Return [X, Y] of the center of cell containing provided text 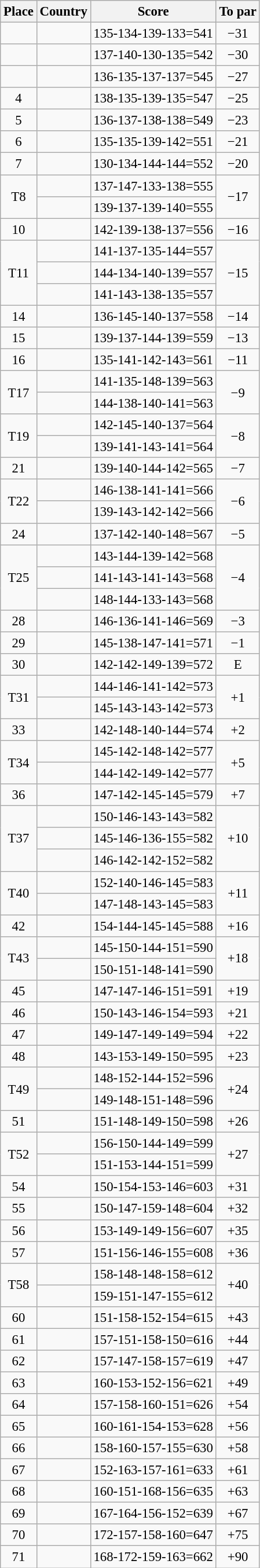
145-143-143-142=573 [153, 708]
T8 [19, 197]
+44 [237, 1339]
139-141-143-141=564 [153, 447]
137-147-133-138=555 [153, 186]
−21 [237, 142]
138-135-139-135=547 [153, 98]
151-148-149-150=598 [153, 1122]
+16 [237, 926]
−25 [237, 98]
48 [19, 1056]
149-147-149-149=594 [153, 1035]
66 [19, 1448]
145-150-144-151=590 [153, 947]
150-147-159-148=604 [153, 1209]
T19 [19, 435]
+40 [237, 1284]
+31 [237, 1187]
145-138-147-141=571 [153, 643]
+32 [237, 1209]
139-137-144-139=559 [153, 338]
65 [19, 1427]
137-142-140-148=567 [153, 534]
141-143-138-135=557 [153, 295]
160-151-168-156=635 [153, 1492]
36 [19, 795]
56 [19, 1230]
+5 [237, 762]
−9 [237, 393]
47 [19, 1035]
24 [19, 534]
151-158-152-154=615 [153, 1318]
141-143-141-143=568 [153, 577]
Place [19, 12]
141-137-135-144=557 [153, 251]
71 [19, 1557]
151-156-146-155=608 [153, 1252]
150-146-143-143=582 [153, 817]
−11 [237, 360]
145-142-148-142=577 [153, 752]
−17 [237, 197]
−31 [237, 34]
150-154-153-146=603 [153, 1187]
146-136-141-146=569 [153, 621]
+67 [237, 1514]
−3 [237, 621]
−4 [237, 578]
To par [237, 12]
10 [19, 229]
−13 [237, 338]
16 [19, 360]
57 [19, 1252]
+22 [237, 1035]
+24 [237, 1089]
+19 [237, 991]
63 [19, 1383]
160-161-154-153=628 [153, 1427]
T31 [19, 697]
168-172-159-163=662 [153, 1557]
+7 [237, 795]
−8 [237, 435]
144-146-141-142=573 [153, 686]
151-153-144-151=599 [153, 1165]
147-147-146-151=591 [153, 991]
42 [19, 926]
139-137-139-140=555 [153, 207]
137-140-130-135=542 [153, 55]
+2 [237, 730]
15 [19, 338]
+11 [237, 893]
+58 [237, 1448]
28 [19, 621]
150-143-146-154=593 [153, 1013]
67 [19, 1470]
T22 [19, 501]
E [237, 665]
−20 [237, 164]
157-147-158-157=619 [153, 1361]
T37 [19, 838]
T11 [19, 272]
64 [19, 1405]
−5 [237, 534]
68 [19, 1492]
+10 [237, 838]
+36 [237, 1252]
+1 [237, 697]
147-148-143-145=583 [153, 904]
Score [153, 12]
−27 [237, 77]
70 [19, 1535]
146-142-142-152=582 [153, 860]
21 [19, 468]
51 [19, 1122]
−1 [237, 643]
55 [19, 1209]
+90 [237, 1557]
−23 [237, 120]
149-148-151-148=596 [153, 1100]
7 [19, 164]
+47 [237, 1361]
−6 [237, 501]
+18 [237, 958]
+75 [237, 1535]
152-163-157-161=633 [153, 1470]
+35 [237, 1230]
154-144-145-145=588 [153, 926]
142-148-140-144=574 [153, 730]
33 [19, 730]
144-138-140-141=563 [153, 404]
160-153-152-156=621 [153, 1383]
T52 [19, 1155]
150-151-148-141=590 [153, 969]
157-151-158-150=616 [153, 1339]
158-160-157-155=630 [153, 1448]
62 [19, 1361]
148-152-144-152=596 [153, 1078]
+23 [237, 1056]
+21 [237, 1013]
157-158-160-151=626 [153, 1405]
148-144-133-143=568 [153, 599]
139-143-142-142=566 [153, 512]
+63 [237, 1492]
−7 [237, 468]
136-145-140-137=558 [153, 316]
142-139-138-137=556 [153, 229]
158-148-148-158=612 [153, 1274]
69 [19, 1514]
143-144-139-142=568 [153, 556]
130-134-144-144=552 [153, 164]
+43 [237, 1318]
136-137-138-138=549 [153, 120]
156-150-144-149=599 [153, 1144]
T34 [19, 762]
135-141-142-143=561 [153, 360]
T43 [19, 958]
152-140-146-145=583 [153, 882]
−16 [237, 229]
54 [19, 1187]
+26 [237, 1122]
142-142-149-139=572 [153, 665]
135-135-139-142=551 [153, 142]
167-164-156-152=639 [153, 1514]
142-145-140-137=564 [153, 425]
−30 [237, 55]
159-151-147-155=612 [153, 1296]
5 [19, 120]
−14 [237, 316]
60 [19, 1318]
141-135-148-139=563 [153, 382]
147-142-145-145=579 [153, 795]
144-142-149-142=577 [153, 774]
139-140-144-142=565 [153, 468]
T40 [19, 893]
T25 [19, 578]
Country [64, 12]
+27 [237, 1155]
T49 [19, 1089]
61 [19, 1339]
6 [19, 142]
45 [19, 991]
30 [19, 665]
172-157-158-160=647 [153, 1535]
144-134-140-139=557 [153, 273]
143-153-149-150=595 [153, 1056]
+61 [237, 1470]
+56 [237, 1427]
+54 [237, 1405]
−15 [237, 272]
46 [19, 1013]
T17 [19, 393]
T58 [19, 1284]
135-134-139-133=541 [153, 34]
145-146-136-155=582 [153, 839]
+49 [237, 1383]
153-149-149-156=607 [153, 1230]
4 [19, 98]
14 [19, 316]
29 [19, 643]
146-138-141-141=566 [153, 490]
136-135-137-137=545 [153, 77]
